From the cell containing the given text, extract its center point as [X, Y] coordinate. 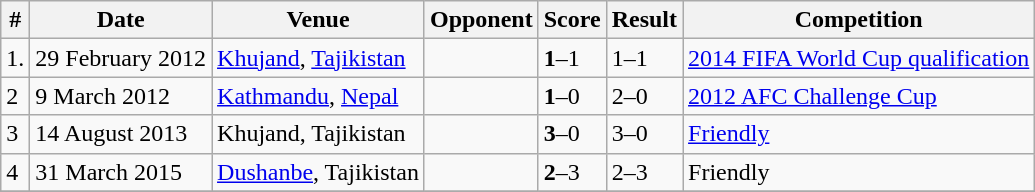
2014 FIFA World Cup qualification [859, 58]
2012 AFC Challenge Cup [859, 96]
14 August 2013 [121, 134]
31 March 2015 [121, 172]
9 March 2012 [121, 96]
Result [644, 20]
Venue [318, 20]
2 [16, 96]
Date [121, 20]
29 February 2012 [121, 58]
1. [16, 58]
Dushanbe, Tajikistan [318, 172]
# [16, 20]
Kathmandu, Nepal [318, 96]
Competition [859, 20]
1–0 [572, 96]
2–0 [644, 96]
Score [572, 20]
4 [16, 172]
Opponent [481, 20]
3 [16, 134]
